Pinpoint the cell where the given text exists, returning its [X, Y] midpoint coordinate. 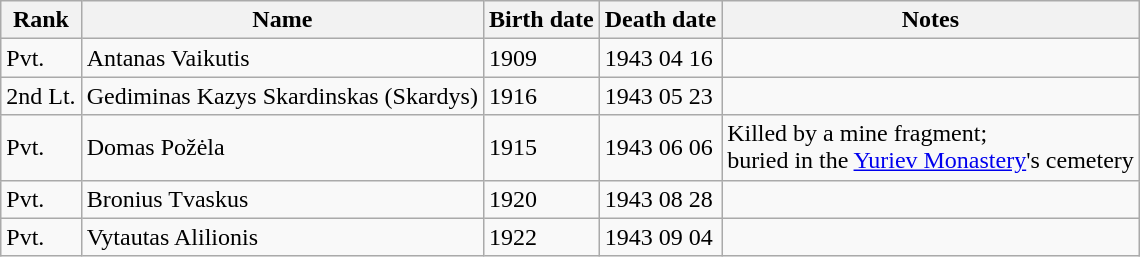
1943 09 04 [660, 237]
Rank [41, 20]
2nd Lt. [41, 96]
1915 [541, 148]
1909 [541, 58]
1943 08 28 [660, 199]
Death date [660, 20]
Notes [931, 20]
Vytautas Alilionis [282, 237]
1943 04 16 [660, 58]
1922 [541, 237]
1920 [541, 199]
Killed by a mine fragment;buried in the Yuriev Monastery's cemetery [931, 148]
Name [282, 20]
Birth date [541, 20]
Domas Po­žėla [282, 148]
1943 06 06 [660, 148]
1943 05 23 [660, 96]
Gediminas Kazys Skardinskas (Skardys) [282, 96]
Antanas Vaikutis [282, 58]
1916 [541, 96]
Bronius Tvaskus [282, 199]
